Scan for the cell matching the given text and deliver its (x, y) coordinate at center. 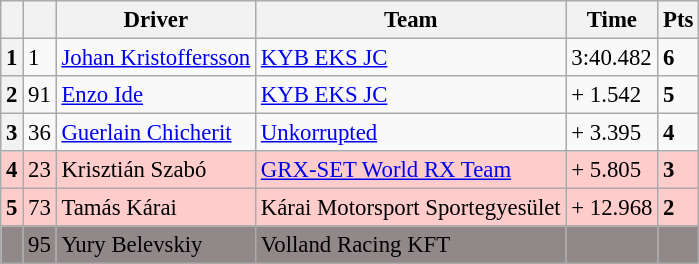
Krisztián Szabó (156, 170)
Tamás Kárai (156, 208)
+ 3.395 (612, 133)
73 (40, 208)
Volland Racing KFT (410, 245)
Kárai Motorsport Sportegyesület (410, 208)
95 (40, 245)
+ 5.805 (612, 170)
Johan Kristoffersson (156, 58)
Enzo Ide (156, 95)
+ 12.968 (612, 208)
Pts (678, 20)
36 (40, 133)
23 (40, 170)
3:40.482 (612, 58)
Yury Belevskiy (156, 245)
GRX-SET World RX Team (410, 170)
91 (40, 95)
Guerlain Chicherit (156, 133)
6 (678, 58)
Team (410, 20)
Unkorrupted (410, 133)
Time (612, 20)
+ 1.542 (612, 95)
Driver (156, 20)
